Find where the given text appears and provide that cell's center as (x, y) coordinate. 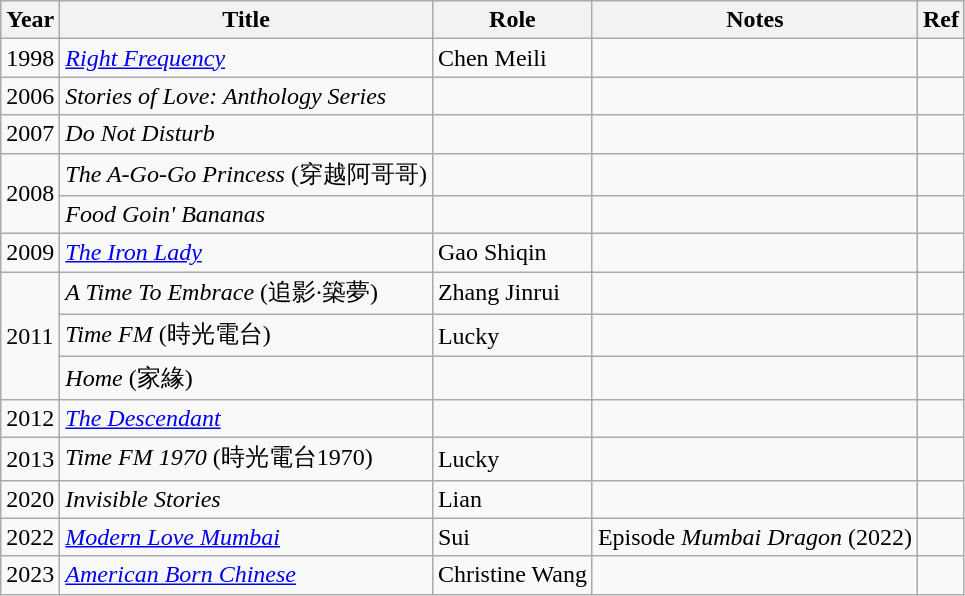
2012 (30, 418)
Stories of Love: Anthology Series (246, 96)
Episode Mumbai Dragon (2022) (754, 537)
Sui (512, 537)
Ref (940, 20)
Do Not Disturb (246, 134)
Chen Meili (512, 58)
2006 (30, 96)
Notes (754, 20)
Invisible Stories (246, 499)
Time FM 1970 (時光電台1970) (246, 458)
2008 (30, 194)
The Iron Lady (246, 253)
The A-Go-Go Princess (穿越阿哥哥) (246, 174)
Year (30, 20)
2022 (30, 537)
Zhang Jinrui (512, 294)
American Born Chinese (246, 575)
A Time To Embrace (追影·築夢) (246, 294)
Christine Wang (512, 575)
Time FM (時光電台) (246, 336)
2011 (30, 336)
The Descendant (246, 418)
Lian (512, 499)
Gao Shiqin (512, 253)
Title (246, 20)
2020 (30, 499)
2007 (30, 134)
2023 (30, 575)
Food Goin' Bananas (246, 215)
2013 (30, 458)
1998 (30, 58)
Right Frequency (246, 58)
Modern Love Mumbai (246, 537)
Role (512, 20)
2009 (30, 253)
Home (家緣) (246, 378)
